Return (x, y) of the center of cell containing provided text 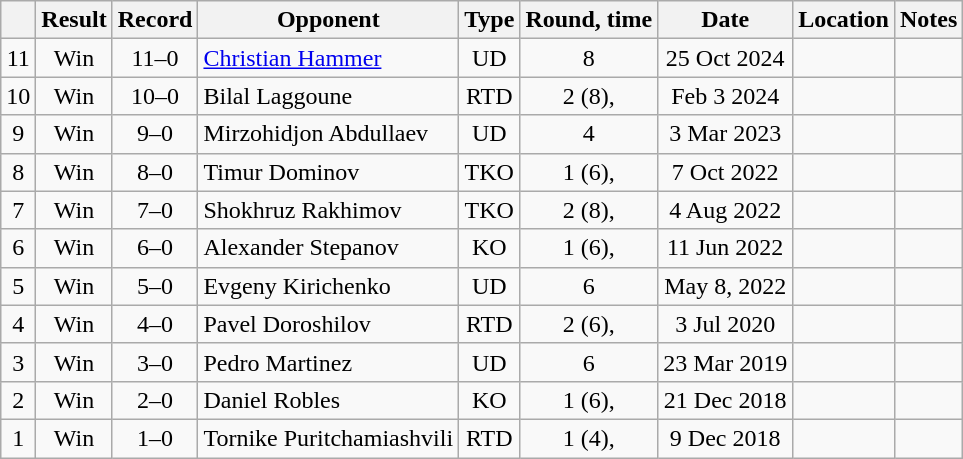
9–0 (155, 134)
Type (490, 20)
7–0 (155, 210)
Date (726, 20)
5 (18, 286)
Pavel Doroshilov (328, 324)
11–0 (155, 58)
Pedro Martinez (328, 362)
3 Mar 2023 (726, 134)
9 Dec 2018 (726, 438)
Alexander Stepanov (328, 248)
2 (6), (589, 324)
1 (4), (589, 438)
8–0 (155, 172)
5–0 (155, 286)
2–0 (155, 400)
11 Jun 2022 (726, 248)
21 Dec 2018 (726, 400)
May 8, 2022 (726, 286)
Daniel Robles (328, 400)
Notes (928, 20)
Christian Hammer (328, 58)
Location (844, 20)
3 Jul 2020 (726, 324)
4–0 (155, 324)
7 (18, 210)
Tornike Puritchamiashvili (328, 438)
25 Oct 2024 (726, 58)
10 (18, 96)
Round, time (589, 20)
1–0 (155, 438)
3 (18, 362)
11 (18, 58)
7 Oct 2022 (726, 172)
3–0 (155, 362)
Evgeny Kirichenko (328, 286)
Bilal Laggoune (328, 96)
6–0 (155, 248)
Result (74, 20)
Timur Dominov (328, 172)
9 (18, 134)
1 (18, 438)
23 Mar 2019 (726, 362)
Feb 3 2024 (726, 96)
Mirzohidjon Abdullaev (328, 134)
Opponent (328, 20)
4 Aug 2022 (726, 210)
Record (155, 20)
10–0 (155, 96)
2 (18, 400)
Shokhruz Rakhimov (328, 210)
